Return [x, y] of the center of cell containing provided text 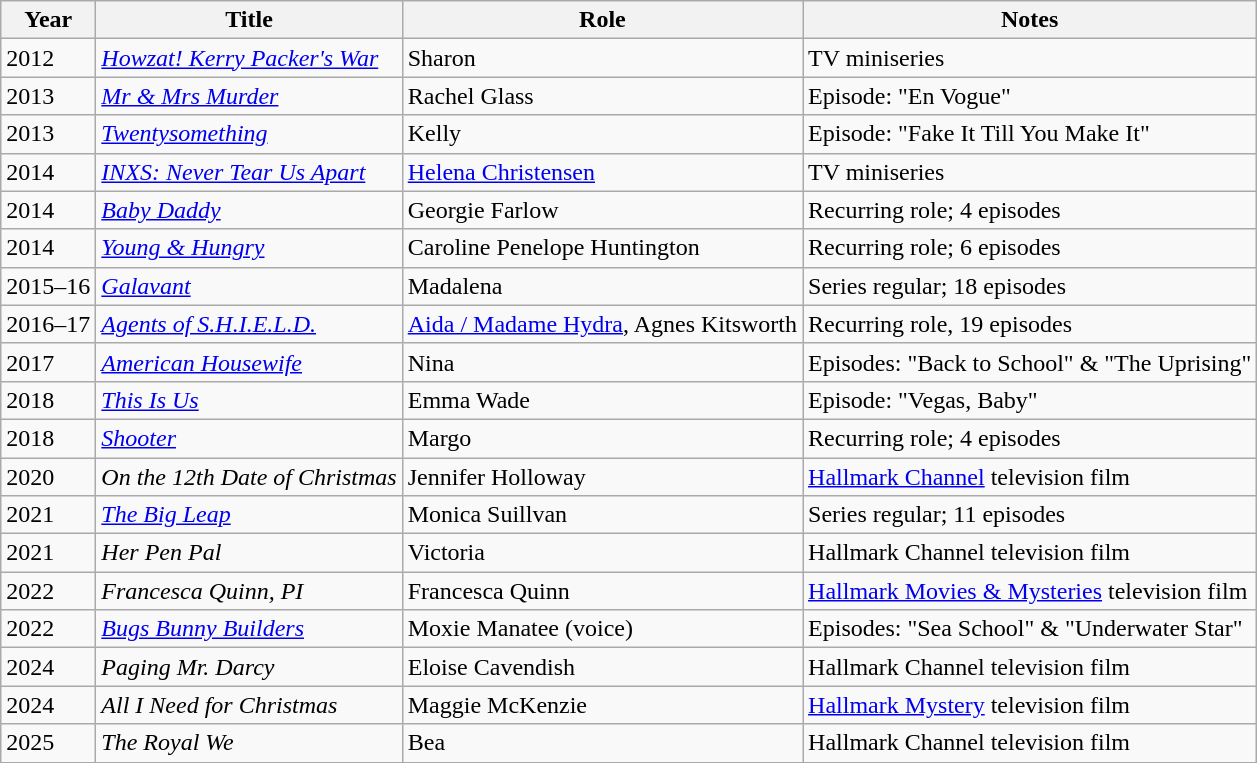
2025 [48, 743]
Monica Suillvan [602, 515]
Episode: "En Vogue" [1030, 96]
Rachel Glass [602, 96]
Year [48, 20]
All I Need for Christmas [249, 705]
Agents of S.H.I.E.L.D. [249, 324]
American Housewife [249, 362]
Shooter [249, 438]
Nina [602, 362]
Series regular; 11 episodes [1030, 515]
Bea [602, 743]
Recurring role, 19 episodes [1030, 324]
Mr & Mrs Murder [249, 96]
This Is Us [249, 400]
Georgie Farlow [602, 210]
Recurring role; 6 episodes [1030, 248]
Paging Mr. Darcy [249, 667]
Margo [602, 438]
Galavant [249, 286]
2016–17 [48, 324]
Series regular; 18 episodes [1030, 286]
Maggie McKenzie [602, 705]
Notes [1030, 20]
INXS: Never Tear Us Apart [249, 172]
Madalena [602, 286]
Caroline Penelope Huntington [602, 248]
Jennifer Holloway [602, 477]
2012 [48, 58]
Twentysomething [249, 134]
Helena Christensen [602, 172]
The Big Leap [249, 515]
Moxie Manatee (voice) [602, 629]
Episode: "Fake It Till You Make It" [1030, 134]
Victoria [602, 553]
Title [249, 20]
Role [602, 20]
On the 12th Date of Christmas [249, 477]
Episodes: "Sea School" & "Underwater Star" [1030, 629]
Hallmark Mystery television film [1030, 705]
2020 [48, 477]
Bugs Bunny Builders [249, 629]
Eloise Cavendish [602, 667]
Francesca Quinn, PI [249, 591]
Her Pen Pal [249, 553]
Kelly [602, 134]
Emma Wade [602, 400]
Howzat! Kerry Packer's War [249, 58]
Young & Hungry [249, 248]
Aida / Madame Hydra, Agnes Kitsworth [602, 324]
Hallmark Movies & Mysteries television film [1030, 591]
The Royal We [249, 743]
Baby Daddy [249, 210]
Episode: "Vegas, Baby" [1030, 400]
Francesca Quinn [602, 591]
Sharon [602, 58]
Episodes: "Back to School" & "The Uprising" [1030, 362]
2015–16 [48, 286]
2017 [48, 362]
